Find where the given text appears and provide that cell's center as (X, Y) coordinate. 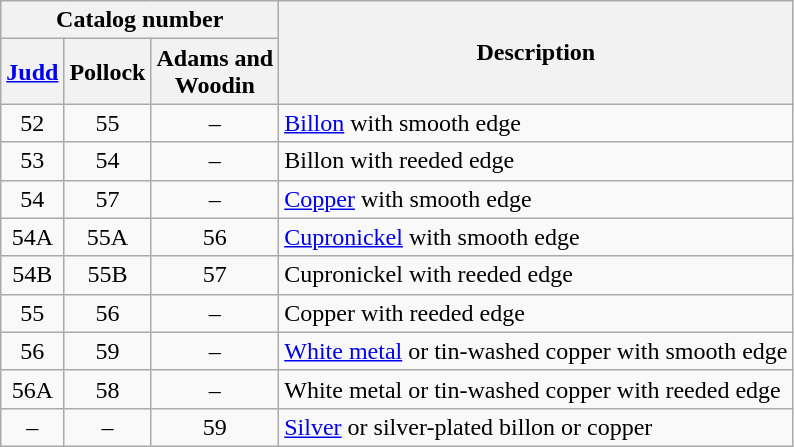
Silver or silver-plated billon or copper (536, 427)
58 (108, 389)
55B (108, 275)
52 (32, 123)
Billon with reeded edge (536, 161)
Cupronickel with reeded edge (536, 275)
Cupronickel with smooth edge (536, 237)
Adams andWoodin (215, 72)
Description (536, 52)
56A (32, 389)
White metal or tin-washed copper with smooth edge (536, 351)
Catalog number (140, 20)
Judd (32, 72)
54A (32, 237)
Copper with reeded edge (536, 313)
White metal or tin-washed copper with reeded edge (536, 389)
53 (32, 161)
Pollock (108, 72)
54B (32, 275)
Copper with smooth edge (536, 199)
55A (108, 237)
Billon with smooth edge (536, 123)
